Detect which cell encompasses the target text, then output its [x, y] center coordinate. 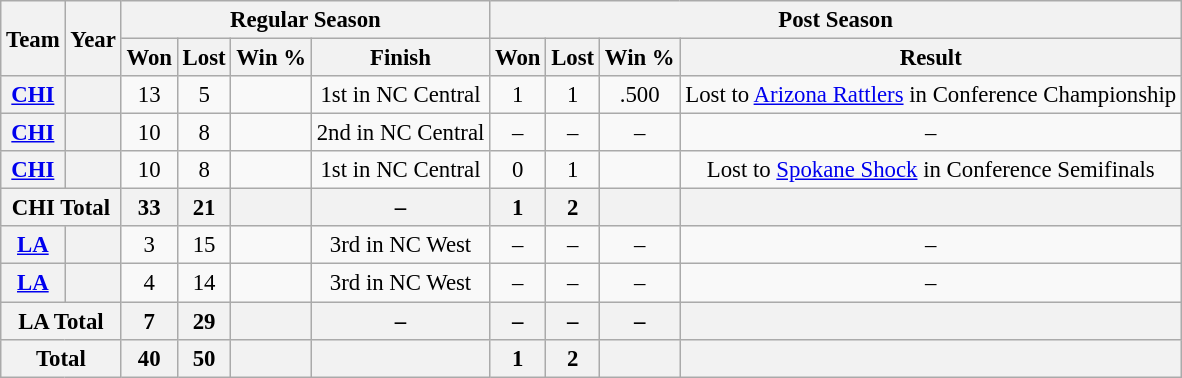
CHI Total [61, 208]
Result [931, 58]
29 [204, 321]
Post Season [836, 20]
13 [149, 95]
40 [149, 358]
Team [33, 38]
Lost to Spokane Shock in Conference Semifinals [931, 170]
3 [149, 245]
Lost to Arizona Rattlers in Conference Championship [931, 95]
Total [61, 358]
50 [204, 358]
7 [149, 321]
Finish [400, 58]
Regular Season [306, 20]
5 [204, 95]
33 [149, 208]
LA Total [61, 321]
15 [204, 245]
.500 [639, 95]
0 [518, 170]
21 [204, 208]
4 [149, 283]
2nd in NC Central [400, 133]
14 [204, 283]
Year [93, 38]
